Detect which cell encompasses the target text, then output its [x, y] center coordinate. 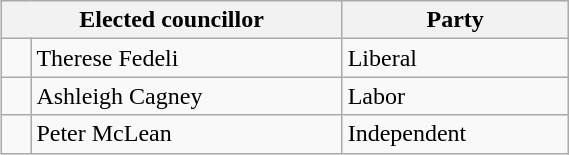
Elected councillor [172, 20]
Labor [455, 96]
Peter McLean [186, 134]
Liberal [455, 58]
Party [455, 20]
Therese Fedeli [186, 58]
Ashleigh Cagney [186, 96]
Independent [455, 134]
